Detect which cell encompasses the target text, then output its (X, Y) center coordinate. 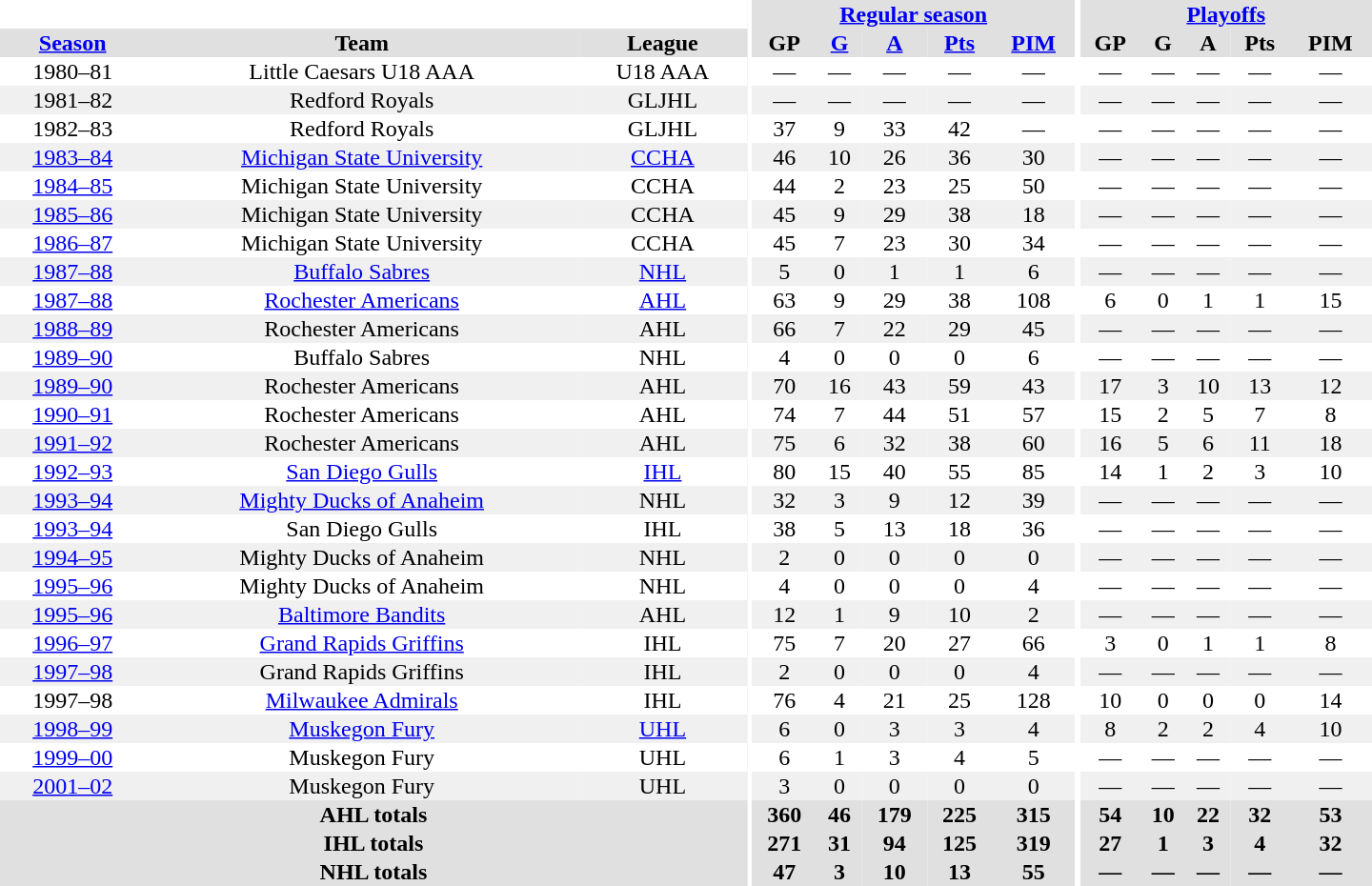
21 (895, 700)
33 (895, 129)
57 (1033, 414)
39 (1033, 500)
Playoffs (1225, 14)
20 (895, 643)
94 (895, 843)
85 (1033, 472)
80 (784, 472)
1998–99 (72, 729)
AHL totals (373, 815)
Little Caesars U18 AAA (362, 71)
1994–95 (72, 557)
1986–87 (72, 243)
42 (959, 129)
179 (895, 815)
37 (784, 129)
1982–83 (72, 129)
1980–81 (72, 71)
1984–85 (72, 186)
40 (895, 472)
315 (1033, 815)
1992–93 (72, 472)
1988–89 (72, 329)
54 (1110, 815)
59 (959, 386)
26 (895, 157)
Milwaukee Admirals (362, 700)
1983–84 (72, 157)
360 (784, 815)
1996–97 (72, 643)
IHL totals (373, 843)
108 (1033, 300)
51 (959, 414)
31 (838, 843)
League (663, 43)
53 (1330, 815)
1981–82 (72, 100)
125 (959, 843)
1991–92 (72, 443)
128 (1033, 700)
2001–02 (72, 786)
1985–86 (72, 214)
319 (1033, 843)
NHL totals (373, 872)
34 (1033, 243)
17 (1110, 386)
Regular season (913, 14)
11 (1260, 443)
50 (1033, 186)
74 (784, 414)
225 (959, 815)
U18 AAA (663, 71)
76 (784, 700)
1999–00 (72, 757)
1990–91 (72, 414)
60 (1033, 443)
Baltimore Bandits (362, 614)
47 (784, 872)
Team (362, 43)
63 (784, 300)
271 (784, 843)
Season (72, 43)
70 (784, 386)
